Find where the given text appears and provide that cell's center as (X, Y) coordinate. 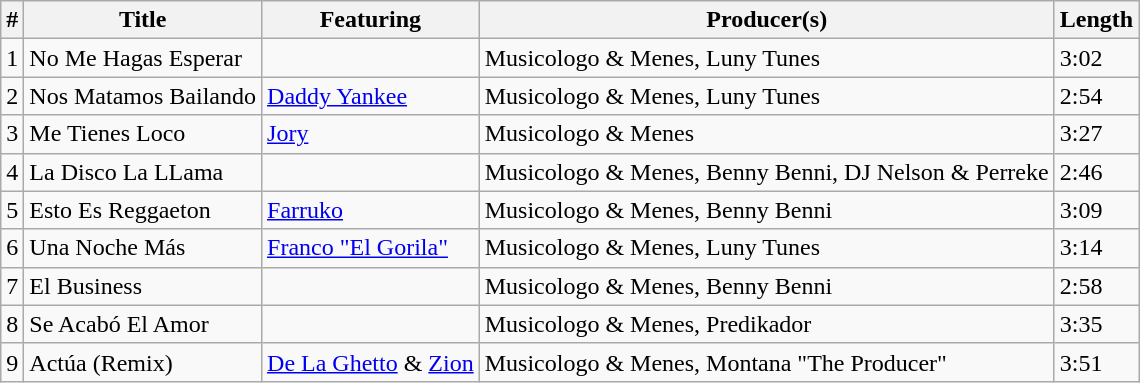
De La Ghetto & Zion (371, 362)
8 (12, 324)
3:51 (1096, 362)
Franco "El Gorila" (371, 248)
3:02 (1096, 58)
4 (12, 172)
Musicologo & Menes, Benny Benni, DJ Nelson & Perreke (766, 172)
Farruko (371, 210)
Daddy Yankee (371, 96)
Se Acabó El Amor (143, 324)
Me Tienes Loco (143, 134)
Featuring (371, 20)
3:14 (1096, 248)
2:58 (1096, 286)
5 (12, 210)
3:09 (1096, 210)
No Me Hagas Esperar (143, 58)
Nos Matamos Bailando (143, 96)
Jory (371, 134)
La Disco La LLama (143, 172)
Length (1096, 20)
Musicologo & Menes, Predikador (766, 324)
2:54 (1096, 96)
Musicologo & Menes (766, 134)
El Business (143, 286)
Actúa (Remix) (143, 362)
Musicologo & Menes, Montana "The Producer" (766, 362)
Esto Es Reggaeton (143, 210)
3:35 (1096, 324)
Title (143, 20)
6 (12, 248)
3:27 (1096, 134)
2:46 (1096, 172)
3 (12, 134)
2 (12, 96)
Una Noche Más (143, 248)
# (12, 20)
1 (12, 58)
Producer(s) (766, 20)
7 (12, 286)
9 (12, 362)
